Locate the cell with the specified text and output its (X, Y) center coordinate. 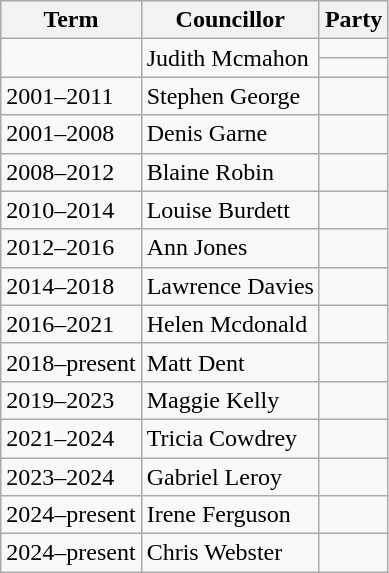
2016–2021 (71, 324)
Stephen George (230, 96)
Louise Burdett (230, 210)
Lawrence Davies (230, 286)
2014–2018 (71, 286)
2018–present (71, 362)
Blaine Robin (230, 172)
Party (353, 20)
2001–2011 (71, 96)
Helen Mcdonald (230, 324)
2012–2016 (71, 248)
Irene Ferguson (230, 515)
2019–2023 (71, 400)
Tricia Cowdrey (230, 438)
Ann Jones (230, 248)
2001–2008 (71, 134)
2023–2024 (71, 477)
Judith Mcmahon (230, 58)
2008–2012 (71, 172)
Chris Webster (230, 553)
Councillor (230, 20)
2021–2024 (71, 438)
2010–2014 (71, 210)
Term (71, 20)
Denis Garne (230, 134)
Matt Dent (230, 362)
Gabriel Leroy (230, 477)
Maggie Kelly (230, 400)
